Determine the [X, Y] coordinate at the center of the cell enclosing the given text.  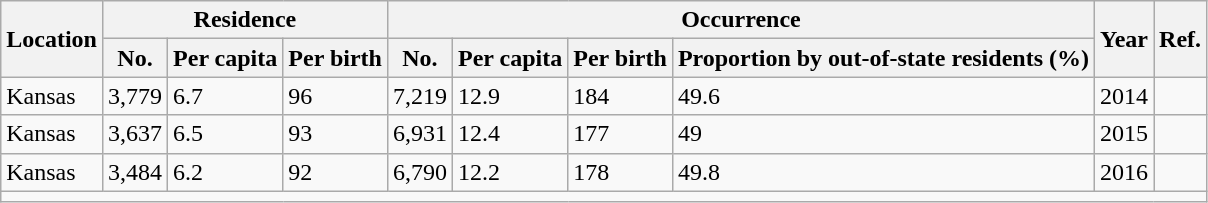
Ref. [1180, 39]
Location [52, 39]
177 [620, 134]
6.2 [226, 172]
Occurrence [740, 20]
92 [336, 172]
Residence [244, 20]
Proportion by out-of-state residents (%) [883, 58]
3,484 [134, 172]
12.2 [510, 172]
96 [336, 96]
184 [620, 96]
6.5 [226, 134]
2014 [1124, 96]
6,790 [420, 172]
49.8 [883, 172]
6.7 [226, 96]
93 [336, 134]
3,637 [134, 134]
6,931 [420, 134]
49 [883, 134]
2016 [1124, 172]
49.6 [883, 96]
12.4 [510, 134]
2015 [1124, 134]
3,779 [134, 96]
178 [620, 172]
7,219 [420, 96]
12.9 [510, 96]
Year [1124, 39]
